Capture the cell that displays the provided text and extract its [x, y] central coordinate. 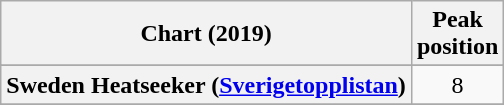
Peakposition [457, 34]
Sweden Heatseeker (Sverigetopplistan) [206, 85]
8 [457, 85]
Chart (2019) [206, 34]
